Find where the given text appears and provide that cell's center as [X, Y] coordinate. 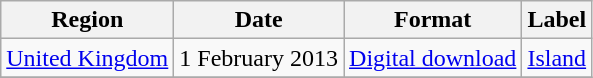
United Kingdom [88, 58]
Label [557, 20]
Region [88, 20]
Digital download [433, 58]
1 February 2013 [259, 58]
Format [433, 20]
Island [557, 58]
Date [259, 20]
